Return the [x, y] coordinate for the center point of the cell that contains the specified text.  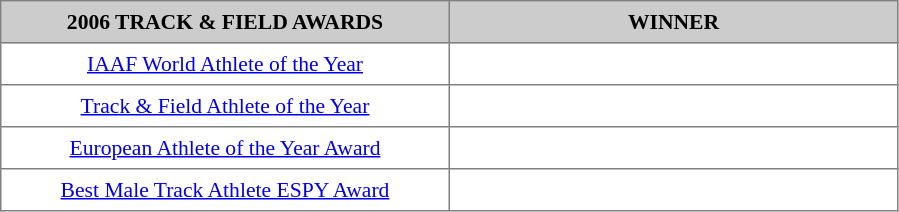
2006 TRACK & FIELD AWARDS [225, 22]
Best Male Track Athlete ESPY Award [225, 190]
WINNER [673, 22]
IAAF World Athlete of the Year [225, 64]
Track & Field Athlete of the Year [225, 106]
European Athlete of the Year Award [225, 148]
